Scan for the cell matching the given text and deliver its (X, Y) coordinate at center. 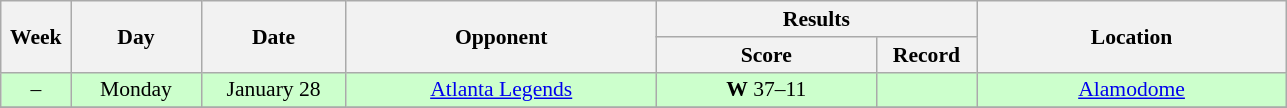
– (36, 90)
Atlanta Legends (501, 90)
Record (926, 55)
Alamodome (1131, 90)
Week (36, 36)
Location (1131, 36)
Results (816, 19)
Monday (136, 90)
January 28 (274, 90)
W 37–11 (766, 90)
Opponent (501, 36)
Date (274, 36)
Score (766, 55)
Day (136, 36)
